Detect which cell encompasses the target text, then output its [x, y] center coordinate. 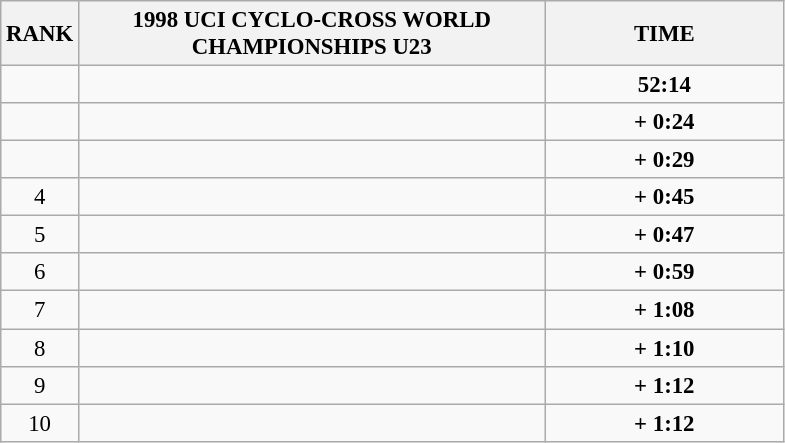
+ 1:10 [664, 348]
6 [40, 273]
10 [40, 423]
+ 0:24 [664, 122]
RANK [40, 34]
9 [40, 385]
+ 1:08 [664, 310]
+ 0:47 [664, 235]
+ 0:59 [664, 273]
+ 0:29 [664, 160]
5 [40, 235]
+ 0:45 [664, 197]
52:14 [664, 85]
1998 UCI CYCLO-CROSS WORLD CHAMPIONSHIPS U23 [312, 34]
7 [40, 310]
TIME [664, 34]
4 [40, 197]
8 [40, 348]
